Search for the cell housing the specified text and yield its (x, y) center coordinate. 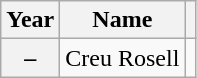
Name (122, 20)
Creu Rosell (122, 58)
– (30, 58)
Year (30, 20)
